From the cell containing the given text, extract its center point as [X, Y] coordinate. 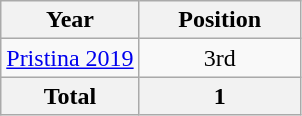
Year [70, 20]
Position [220, 20]
3rd [220, 58]
Pristina 2019 [70, 58]
1 [220, 96]
Total [70, 96]
